Pinpoint the cell where the given text exists, returning its (X, Y) midpoint coordinate. 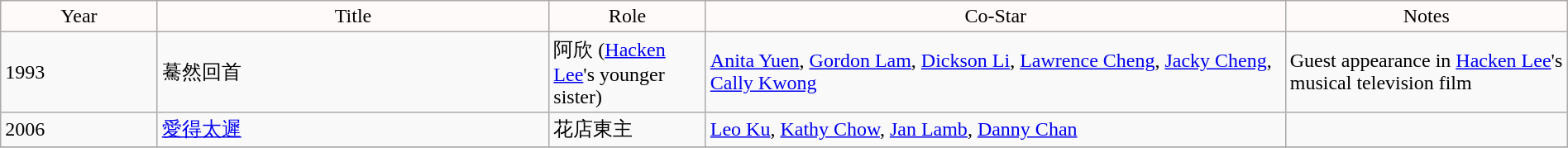
Guest appearance in Hacken Lee's musical television film (1426, 73)
Leo Ku, Kathy Chow, Jan Lamb, Danny Chan (996, 129)
1993 (79, 73)
Year (79, 17)
2006 (79, 129)
Anita Yuen, Gordon Lam, Dickson Li, Lawrence Cheng, Jacky Cheng, Cally Kwong (996, 73)
驀然回首 (353, 73)
花店東主 (627, 129)
Role (627, 17)
Co-Star (996, 17)
Title (353, 17)
阿欣 (Hacken Lee's younger sister) (627, 73)
愛得太遲 (353, 129)
Notes (1426, 17)
